From the cell containing the given text, extract its center point as [X, Y] coordinate. 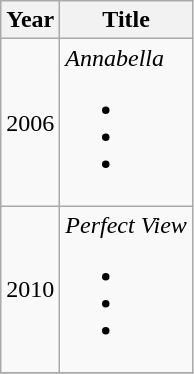
2006 [30, 122]
Year [30, 20]
Title [126, 20]
2010 [30, 290]
Perfect View [126, 290]
Annabella [126, 122]
